Locate the cell with the specified text and output its (X, Y) center coordinate. 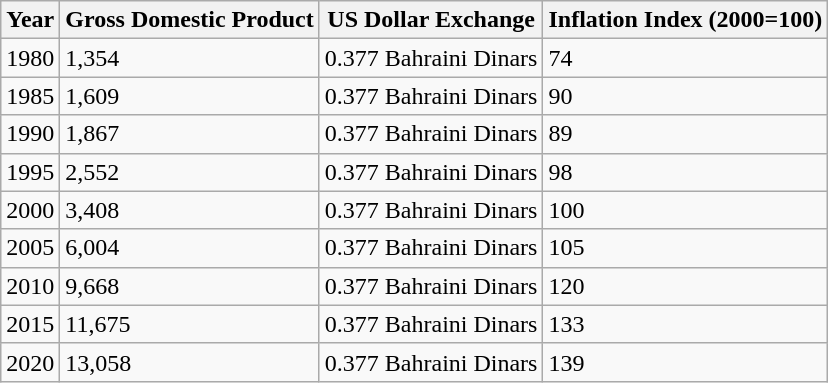
74 (686, 58)
9,668 (190, 286)
2,552 (190, 172)
2010 (30, 286)
100 (686, 210)
Gross Domestic Product (190, 20)
13,058 (190, 362)
1,354 (190, 58)
1,609 (190, 96)
98 (686, 172)
Inflation Index (2000=100) (686, 20)
2015 (30, 324)
2000 (30, 210)
1990 (30, 134)
90 (686, 96)
Year (30, 20)
US Dollar Exchange (431, 20)
120 (686, 286)
1995 (30, 172)
89 (686, 134)
2005 (30, 248)
3,408 (190, 210)
139 (686, 362)
105 (686, 248)
1,867 (190, 134)
2020 (30, 362)
6,004 (190, 248)
133 (686, 324)
11,675 (190, 324)
1985 (30, 96)
1980 (30, 58)
